For the text-containing cell, return its midpoint in [X, Y] coordinate format. 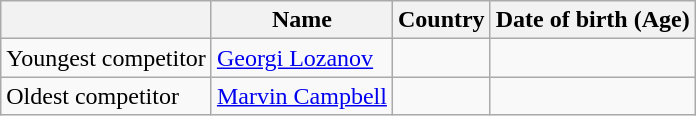
Georgi Lozanov [302, 58]
Name [302, 20]
Date of birth (Age) [592, 20]
Marvin Campbell [302, 96]
Oldest competitor [106, 96]
Country [441, 20]
Youngest competitor [106, 58]
